Return (x, y) of the center of cell containing provided text 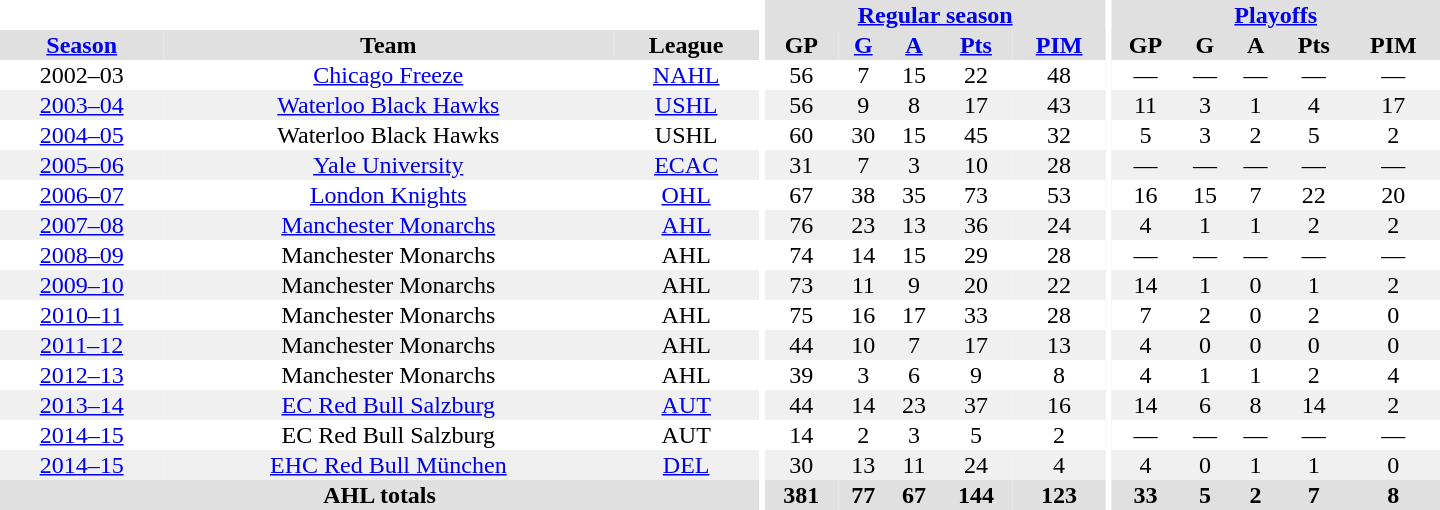
London Knights (388, 195)
2003–04 (82, 105)
45 (976, 135)
2010–11 (82, 315)
DEL (686, 465)
2007–08 (82, 225)
74 (802, 255)
35 (914, 195)
Season (82, 45)
36 (976, 225)
2006–07 (82, 195)
2004–05 (82, 135)
29 (976, 255)
144 (976, 495)
75 (802, 315)
2011–12 (82, 345)
32 (1058, 135)
2009–10 (82, 285)
Regular season (936, 15)
123 (1058, 495)
43 (1058, 105)
77 (864, 495)
39 (802, 375)
37 (976, 405)
2013–14 (82, 405)
Team (388, 45)
NAHL (686, 75)
Yale University (388, 165)
Playoffs (1276, 15)
2012–13 (82, 375)
48 (1058, 75)
38 (864, 195)
ECAC (686, 165)
60 (802, 135)
2002–03 (82, 75)
2005–06 (82, 165)
League (686, 45)
76 (802, 225)
2008–09 (82, 255)
Chicago Freeze (388, 75)
381 (802, 495)
OHL (686, 195)
AHL totals (380, 495)
53 (1058, 195)
EHC Red Bull München (388, 465)
31 (802, 165)
